For the text-containing cell, return its midpoint in (X, Y) coordinate format. 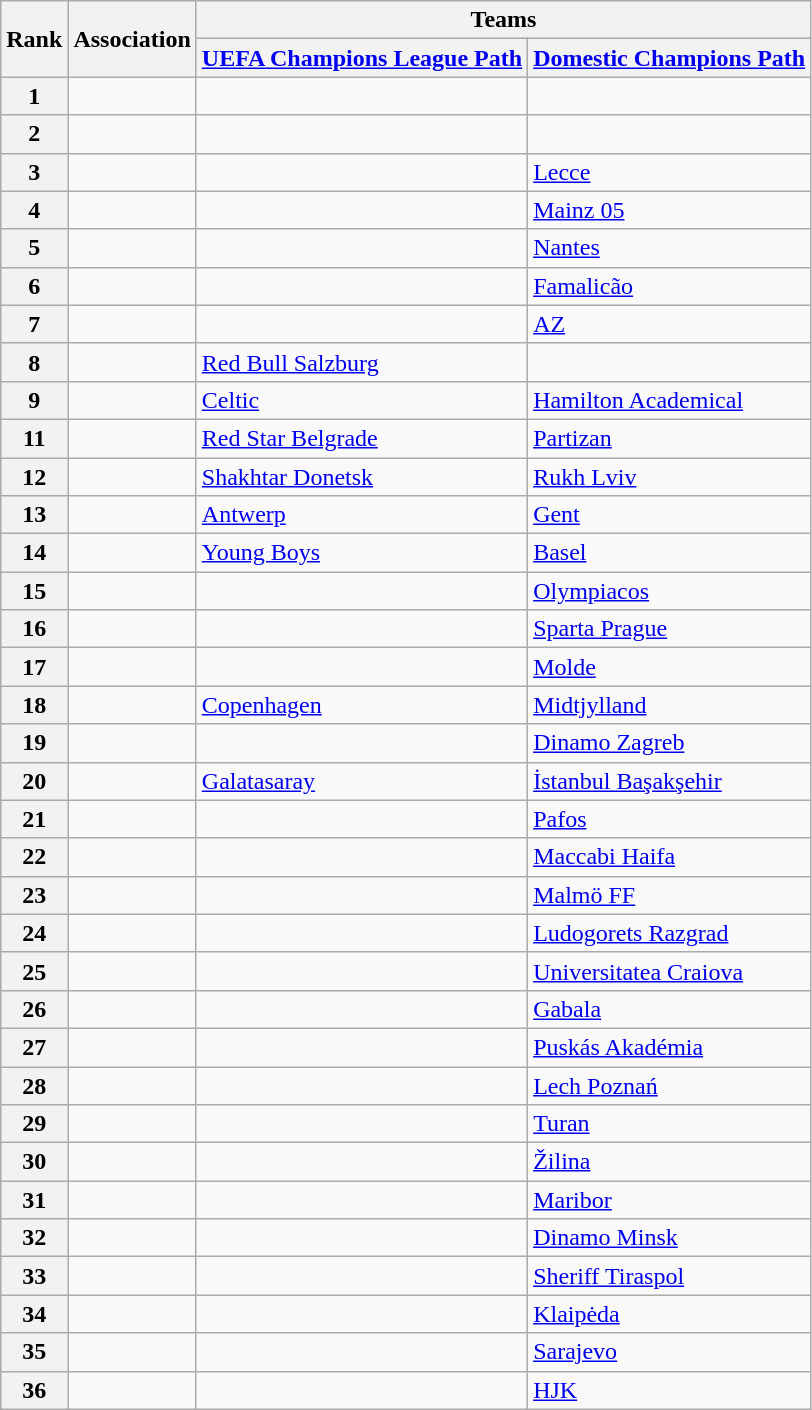
Hamilton Academical (670, 400)
Dinamo Zagreb (670, 743)
14 (34, 553)
Klaipėda (670, 1314)
3 (34, 172)
6 (34, 286)
Teams (503, 20)
Molde (670, 667)
33 (34, 1276)
Maccabi Haifa (670, 857)
Pafos (670, 819)
21 (34, 819)
Red Bull Salzburg (362, 362)
Universitatea Craiova (670, 971)
Shakhtar Donetsk (362, 477)
Famalicão (670, 286)
Domestic Champions Path (670, 58)
25 (34, 971)
Antwerp (362, 515)
23 (34, 895)
Nantes (670, 248)
Sheriff Tiraspol (670, 1276)
Celtic (362, 400)
35 (34, 1352)
İstanbul Başakşehir (670, 781)
Gabala (670, 1009)
1 (34, 96)
Sparta Prague (670, 629)
29 (34, 1124)
Malmö FF (670, 895)
12 (34, 477)
HJK (670, 1390)
34 (34, 1314)
AZ (670, 324)
19 (34, 743)
Young Boys (362, 553)
Turan (670, 1124)
31 (34, 1200)
Žilina (670, 1162)
Basel (670, 553)
8 (34, 362)
20 (34, 781)
Dinamo Minsk (670, 1238)
32 (34, 1238)
Mainz 05 (670, 210)
2 (34, 134)
Partizan (670, 438)
Red Star Belgrade (362, 438)
30 (34, 1162)
13 (34, 515)
28 (34, 1085)
Rank (34, 39)
Sarajevo (670, 1352)
5 (34, 248)
7 (34, 324)
26 (34, 1009)
Olympiacos (670, 591)
36 (34, 1390)
Lech Poznań (670, 1085)
UEFA Champions League Path (362, 58)
17 (34, 667)
16 (34, 629)
Lecce (670, 172)
18 (34, 705)
27 (34, 1047)
Gent (670, 515)
Ludogorets Razgrad (670, 933)
Association (132, 39)
15 (34, 591)
22 (34, 857)
24 (34, 933)
Copenhagen (362, 705)
Puskás Akadémia (670, 1047)
Rukh Lviv (670, 477)
4 (34, 210)
11 (34, 438)
9 (34, 400)
Galatasaray (362, 781)
Maribor (670, 1200)
Midtjylland (670, 705)
